For the text-containing cell, return its midpoint in [x, y] coordinate format. 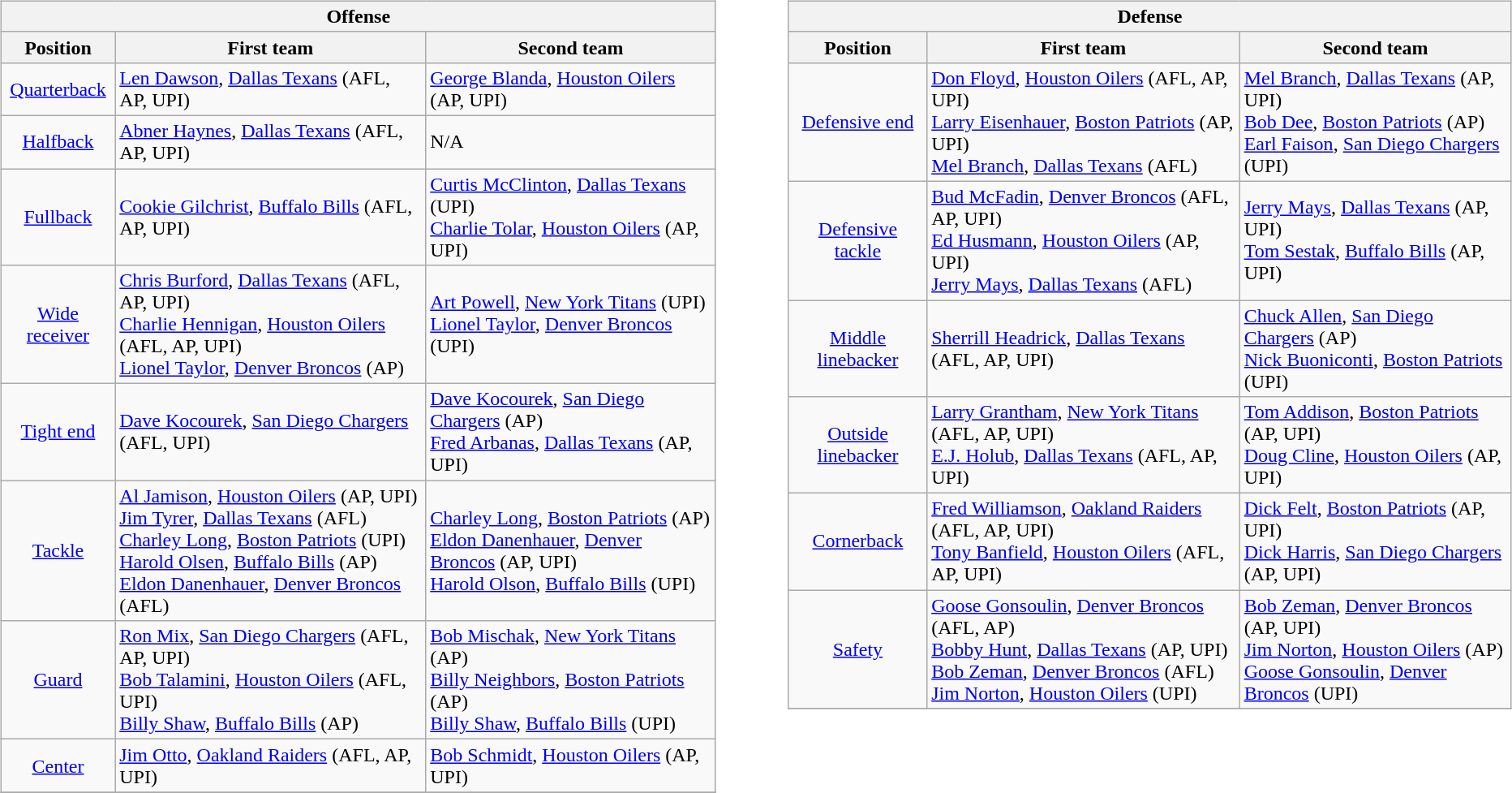
Center [58, 766]
George Blanda, Houston Oilers (AP, UPI) [571, 89]
Mel Branch, Dallas Texans (AP, UPI)Bob Dee, Boston Patriots (AP)Earl Faison, San Diego Chargers (UPI) [1376, 122]
Dave Kocourek, San Diego Chargers (AFL, UPI) [271, 432]
Art Powell, New York Titans (UPI)Lionel Taylor, Denver Broncos (UPI) [571, 325]
Tackle [58, 550]
Wide receiver [58, 325]
Sherrill Headrick, Dallas Texans (AFL, AP, UPI) [1084, 349]
Bob Zeman, Denver Broncos (AP, UPI)Jim Norton, Houston Oilers (AP)Goose Gonsoulin, Denver Broncos (UPI) [1376, 649]
Abner Haynes, Dallas Texans (AFL, AP, UPI) [271, 141]
Quarterback [58, 89]
Tight end [58, 432]
Bob Mischak, New York Titans (AP)Billy Neighbors, Boston Patriots (AP)Billy Shaw, Buffalo Bills (UPI) [571, 680]
Bob Schmidt, Houston Oilers (AP, UPI) [571, 766]
Cookie Gilchrist, Buffalo Bills (AFL, AP, UPI) [271, 218]
Jerry Mays, Dallas Texans (AP, UPI)Tom Sestak, Buffalo Bills (AP, UPI) [1376, 240]
Fred Williamson, Oakland Raiders (AFL, AP, UPI)Tony Banfield, Houston Oilers (AFL, AP, UPI) [1084, 542]
Ron Mix, San Diego Chargers (AFL, AP, UPI)Bob Talamini, Houston Oilers (AFL, UPI)Billy Shaw, Buffalo Bills (AP) [271, 680]
Bud McFadin, Denver Broncos (AFL, AP, UPI)Ed Husmann, Houston Oilers (AP, UPI)Jerry Mays, Dallas Texans (AFL) [1084, 240]
Tom Addison, Boston Patriots (AP, UPI)Doug Cline, Houston Oilers (AP, UPI) [1376, 445]
Dick Felt, Boston Patriots (AP, UPI)Dick Harris, San Diego Chargers (AP, UPI) [1376, 542]
Len Dawson, Dallas Texans (AFL, AP, UPI) [271, 89]
Fullback [58, 218]
Goose Gonsoulin, Denver Broncos (AFL, AP)Bobby Hunt, Dallas Texans (AP, UPI)Bob Zeman, Denver Broncos (AFL)Jim Norton, Houston Oilers (UPI) [1084, 649]
N/A [571, 141]
Don Floyd, Houston Oilers (AFL, AP, UPI)Larry Eisenhauer, Boston Patriots (AP, UPI)Mel Branch, Dallas Texans (AFL) [1084, 122]
Guard [58, 680]
Charley Long, Boston Patriots (AP)Eldon Danenhauer, Denver Broncos (AP, UPI)Harold Olson, Buffalo Bills (UPI) [571, 550]
Larry Grantham, New York Titans (AFL, AP, UPI)E.J. Holub, Dallas Texans (AFL, AP, UPI) [1084, 445]
Middle linebacker [857, 349]
Offense [359, 16]
Chris Burford, Dallas Texans (AFL, AP, UPI)Charlie Hennigan, Houston Oilers (AFL, AP, UPI)Lionel Taylor, Denver Broncos (AP) [271, 325]
Chuck Allen, San Diego Chargers (AP)Nick Buoniconti, Boston Patriots (UPI) [1376, 349]
Cornerback [857, 542]
Halfback [58, 141]
Jim Otto, Oakland Raiders (AFL, AP, UPI) [271, 766]
Outside linebacker [857, 445]
Defensive tackle [857, 240]
Defense [1149, 16]
Curtis McClinton, Dallas Texans (UPI)Charlie Tolar, Houston Oilers (AP, UPI) [571, 218]
Defensive end [857, 122]
Dave Kocourek, San Diego Chargers (AP)Fred Arbanas, Dallas Texans (AP, UPI) [571, 432]
Safety [857, 649]
